Determine the [X, Y] coordinate at the center of the cell enclosing the given text.  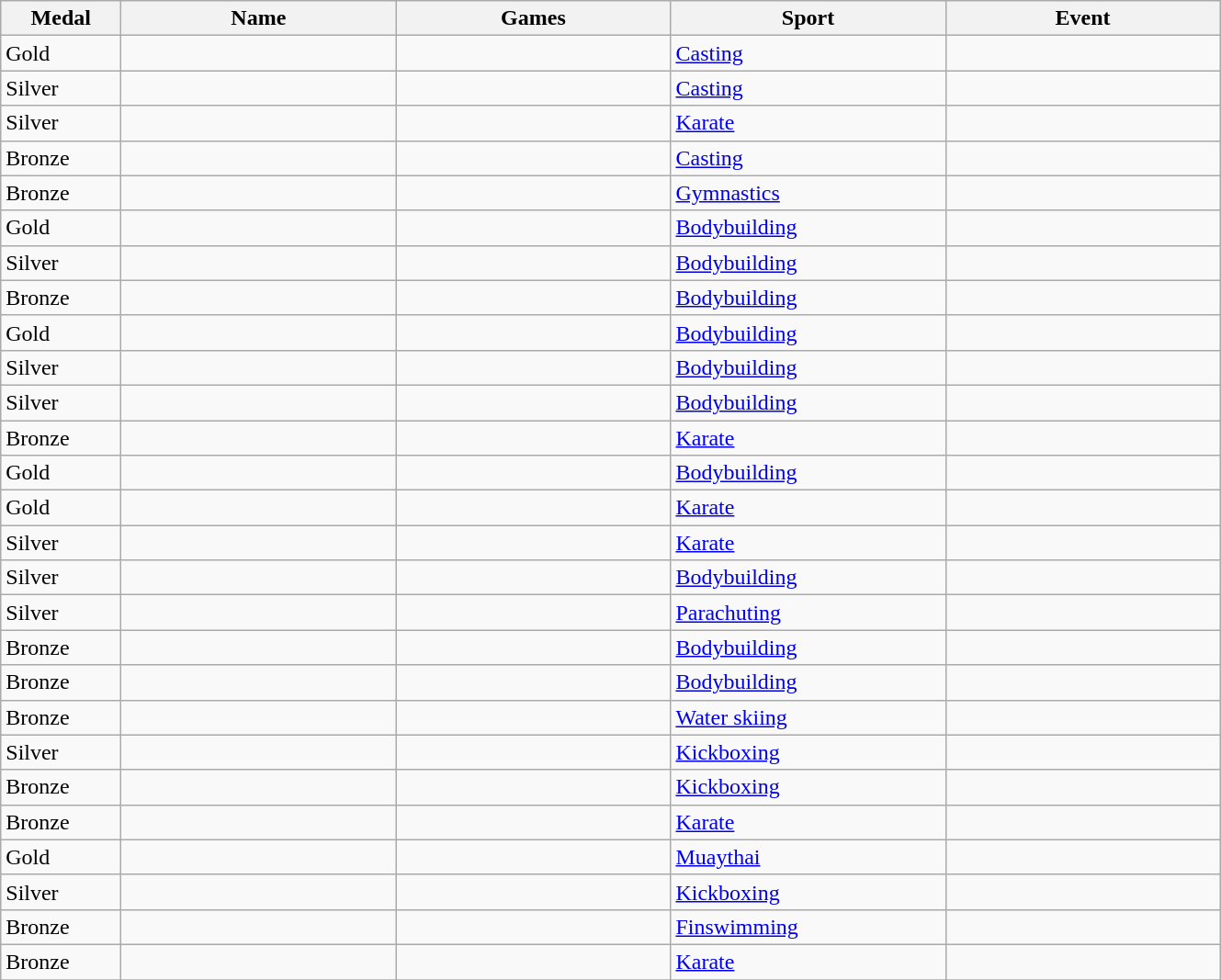
Muaythai [808, 857]
Games [533, 18]
Event [1082, 18]
Water skiing [808, 717]
Gymnastics [808, 193]
Name [259, 18]
Sport [808, 18]
Medal [61, 18]
Parachuting [808, 613]
Finswimming [808, 927]
